Return the [x, y] coordinate for the center point of the cell that contains the specified text.  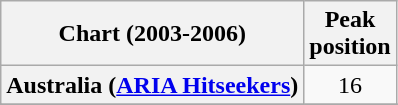
Australia (ARIA Hitseekers) [152, 85]
Peakposition [350, 34]
16 [350, 85]
Chart (2003-2006) [152, 34]
